Scan for the cell matching the given text and deliver its (x, y) coordinate at center. 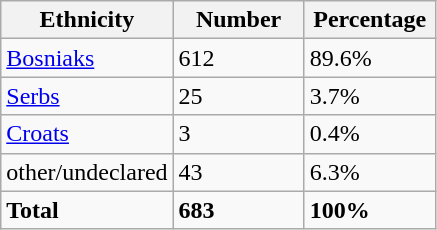
Bosniaks (87, 58)
3.7% (370, 96)
Serbs (87, 96)
Ethnicity (87, 20)
Total (87, 210)
Croats (87, 134)
683 (238, 210)
89.6% (370, 58)
25 (238, 96)
100% (370, 210)
0.4% (370, 134)
Number (238, 20)
612 (238, 58)
Percentage (370, 20)
other/undeclared (87, 172)
3 (238, 134)
43 (238, 172)
6.3% (370, 172)
